Locate the cell with the specified text and output its (X, Y) center coordinate. 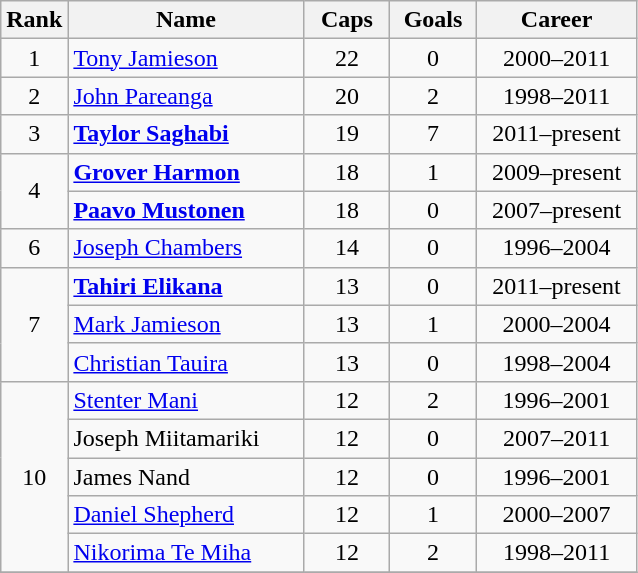
Goals (433, 20)
Tahiri Elikana (186, 286)
22 (347, 58)
Name (186, 20)
Rank (34, 20)
14 (347, 248)
3 (34, 134)
Taylor Saghabi (186, 134)
1998–2004 (556, 362)
Career (556, 20)
Daniel Shepherd (186, 515)
2000–2004 (556, 324)
Joseph Chambers (186, 248)
Paavo Mustonen (186, 210)
2007–2011 (556, 438)
20 (347, 96)
2009–present (556, 172)
Tony Jamieson (186, 58)
Mark Jamieson (186, 324)
19 (347, 134)
Grover Harmon (186, 172)
2007–present (556, 210)
10 (34, 476)
James Nand (186, 477)
6 (34, 248)
Joseph Miitamariki (186, 438)
2000–2007 (556, 515)
John Pareanga (186, 96)
1996–2004 (556, 248)
4 (34, 191)
Nikorima Te Miha (186, 553)
Christian Tauira (186, 362)
Caps (347, 20)
Stenter Mani (186, 400)
2000–2011 (556, 58)
